Determine the [X, Y] coordinate at the center of the cell enclosing the given text.  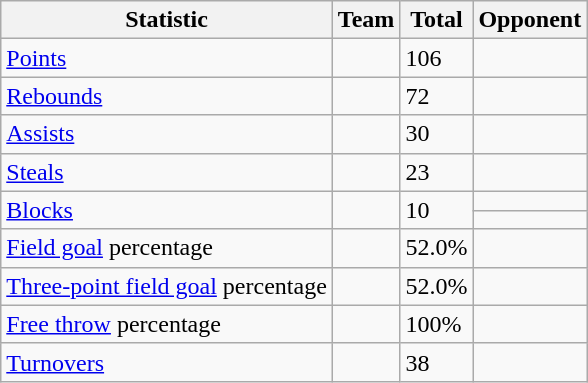
Team [366, 20]
72 [436, 96]
Rebounds [167, 96]
Assists [167, 134]
Blocks [167, 210]
Statistic [167, 20]
Opponent [530, 20]
Three-point field goal percentage [167, 286]
Field goal percentage [167, 248]
100% [436, 324]
23 [436, 172]
Free throw percentage [167, 324]
10 [436, 210]
Points [167, 58]
Turnovers [167, 362]
106 [436, 58]
Total [436, 20]
Steals [167, 172]
38 [436, 362]
30 [436, 134]
